Return (x, y) of the center of cell containing provided text 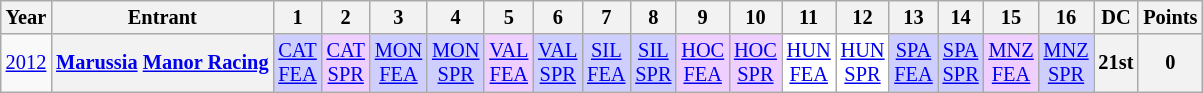
DC (1116, 17)
HUNSPR (863, 63)
4 (456, 17)
MONFEA (398, 63)
16 (1066, 17)
CATFEA (297, 63)
VALSPR (558, 63)
10 (756, 17)
MNZFEA (1012, 63)
CATSPR (346, 63)
6 (558, 17)
Marussia Manor Racing (162, 63)
MNZSPR (1066, 63)
HOCSPR (756, 63)
HUNFEA (809, 63)
9 (702, 17)
5 (508, 17)
SILSPR (653, 63)
Year (26, 17)
2012 (26, 63)
21st (1116, 63)
SPAFEA (913, 63)
VALFEA (508, 63)
1 (297, 17)
2 (346, 17)
11 (809, 17)
MONSPR (456, 63)
14 (961, 17)
8 (653, 17)
HOCFEA (702, 63)
3 (398, 17)
Entrant (162, 17)
13 (913, 17)
Points (1170, 17)
SPASPR (961, 63)
15 (1012, 17)
SILFEA (606, 63)
0 (1170, 63)
7 (606, 17)
12 (863, 17)
